For the text-containing cell, return its midpoint in (X, Y) coordinate format. 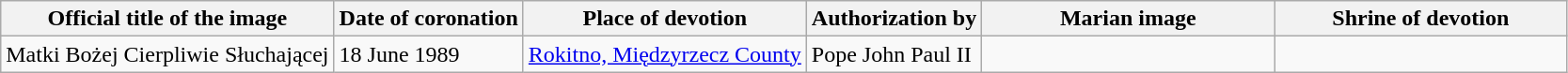
Rokitno, Międzyrzecz County (664, 54)
Shrine of devotion (1420, 19)
Authorization by (894, 19)
Matki Bożej Cierpliwie Słuchającej (167, 54)
Official title of the image (167, 19)
Marian image (1129, 19)
Place of devotion (664, 19)
18 June 1989 (429, 54)
Date of coronation (429, 19)
Pope John Paul II (894, 54)
